Output the [x, y] coordinate of the center of the cell containing the given text.  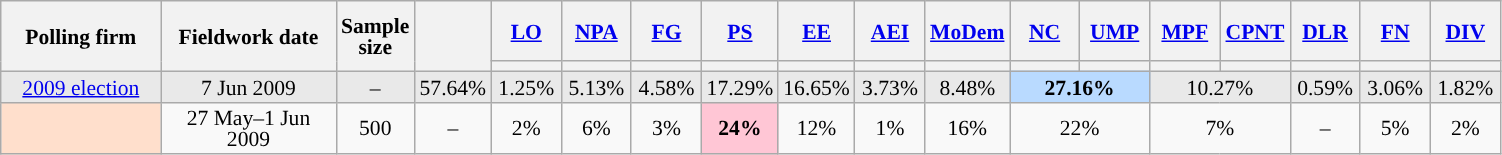
3.06% [1395, 86]
17.29% [740, 86]
7% [1220, 128]
FG [666, 31]
3% [666, 128]
MoDem [967, 31]
MPF [1185, 31]
3.73% [890, 86]
1% [890, 128]
Polling firm [81, 36]
2009 election [81, 86]
5% [1395, 128]
1.25% [526, 86]
4.58% [666, 86]
Samplesize [375, 36]
27 May–1 Jun 2009 [248, 128]
10.27% [1220, 86]
DLR [1325, 31]
LO [526, 31]
Fieldwork date [248, 36]
CPNT [1255, 31]
27.16% [1080, 86]
500 [375, 128]
57.64% [452, 86]
NPA [596, 31]
UMP [1115, 31]
PS [740, 31]
AEI [890, 31]
FN [1395, 31]
EE [816, 31]
1.82% [1465, 86]
24% [740, 128]
DIV [1465, 31]
5.13% [596, 86]
0.59% [1325, 86]
22% [1080, 128]
7 Jun 2009 [248, 86]
NC [1045, 31]
6% [596, 128]
8.48% [967, 86]
16% [967, 128]
16.65% [816, 86]
12% [816, 128]
